Output the [X, Y] coordinate of the center of the cell containing the given text.  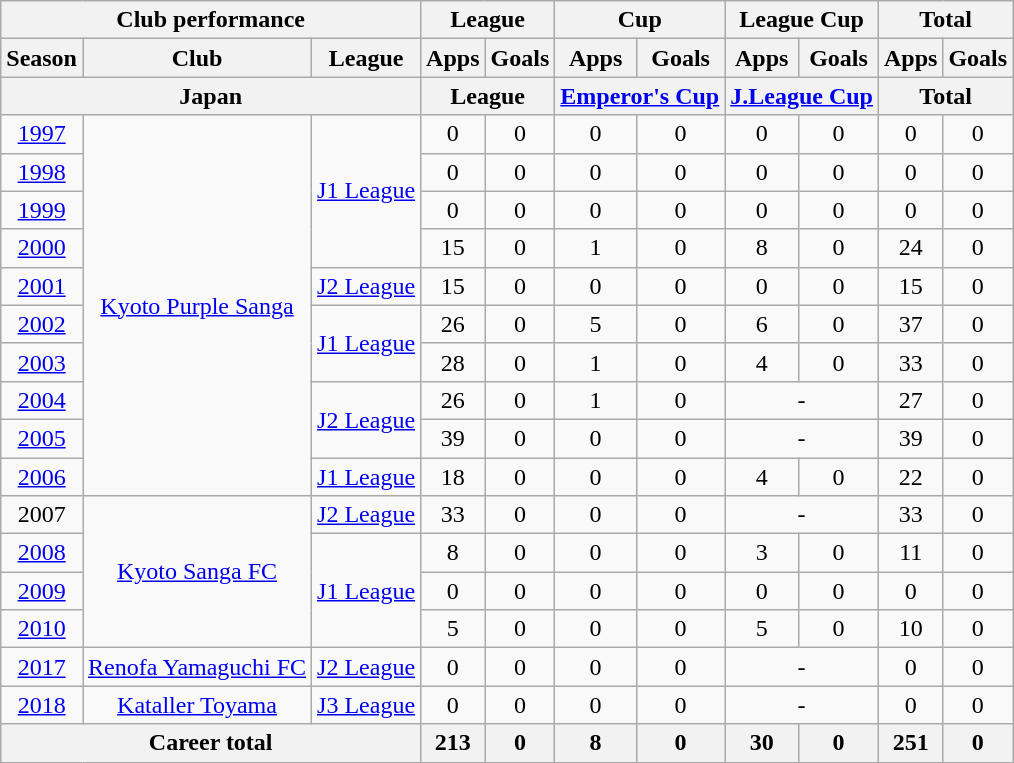
Club [196, 58]
Renofa Yamaguchi FC [196, 667]
1998 [42, 172]
10 [910, 629]
28 [453, 362]
22 [910, 477]
18 [453, 477]
2009 [42, 591]
2002 [42, 324]
Japan [211, 96]
2006 [42, 477]
2008 [42, 553]
Cup [640, 20]
27 [910, 400]
1999 [42, 210]
2005 [42, 438]
League Cup [802, 20]
J.League Cup [802, 96]
2018 [42, 705]
2007 [42, 515]
2000 [42, 248]
Career total [211, 743]
2017 [42, 667]
2010 [42, 629]
30 [762, 743]
24 [910, 248]
213 [453, 743]
Club performance [211, 20]
2003 [42, 362]
Kyoto Purple Sanga [196, 306]
J3 League [366, 705]
Kyoto Sanga FC [196, 572]
2004 [42, 400]
6 [762, 324]
2001 [42, 286]
251 [910, 743]
Kataller Toyama [196, 705]
1997 [42, 134]
11 [910, 553]
Emperor's Cup [640, 96]
Season [42, 58]
37 [910, 324]
3 [762, 553]
